Return (x, y) of the center of cell containing provided text 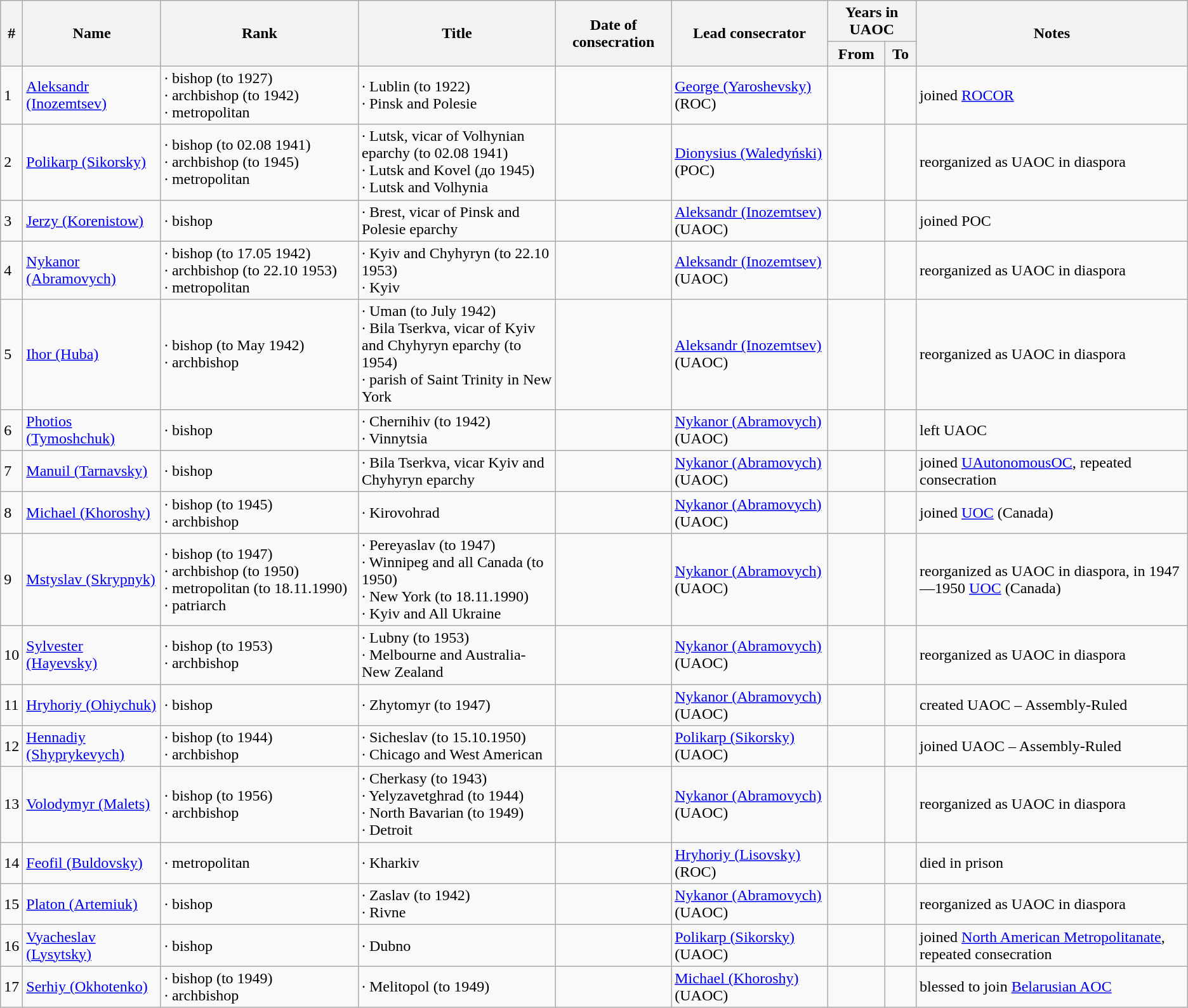
· bishop (to 1927)· archbishop (to 1942)· metropolitan (259, 95)
· bishop (to May 1942)· archbishop (259, 354)
left UAOC (1052, 430)
Years in UAOC (872, 22)
· Bila Tserkva, vicar Kyiv and Chyhyryn eparchy (457, 471)
Manuil (Tarnavsky) (92, 471)
· Zhytomyr (to 1947) (457, 704)
Hryhoriy (Ohiychuk) (92, 704)
Aleksandr (Inozemtsev) (92, 95)
· Sicheslav (to 15.10.1950)· Chicago and West American (457, 746)
2 (11, 162)
To (900, 54)
died in prison (1052, 863)
· bishop (to 17.05 1942)· archbishop (to 22.10 1953)· metropolitan (259, 270)
· Zaslav (to 1942)· Rivne (457, 905)
reorganized as UAOC in diaspora, in 1947—1950 UOC (Canada) (1052, 579)
Name (92, 33)
joined North American Metropolitanate, repeated consecration (1052, 945)
created UAOC – Assembly-Ruled (1052, 704)
· Lublin (to 1922)· Pinsk and Polesie (457, 95)
joined UAOC – Assembly-Ruled (1052, 746)
3 (11, 221)
11 (11, 704)
5 (11, 354)
7 (11, 471)
Polikarp (Sikorsky) (92, 162)
Date of consecration (614, 33)
Dionysius (Waledyński) (POC) (749, 162)
· Lubny (to 1953)· Melbourne and Australia-New Zealand (457, 655)
Lead consecrator (749, 33)
14 (11, 863)
joined UOC (Canada) (1052, 513)
Mstyslav (Skrypnyk) (92, 579)
· Dubno (457, 945)
· Pereyaslav (to 1947)· Winnipeg and all Canada (to 1950)· New York (to 18.11.1990)· Kyiv and All Ukraine (457, 579)
Jerzy (Korenistow) (92, 221)
# (11, 33)
· bishop (to 1944)· archbishop (259, 746)
· bishop (to 1956)· archbishop (259, 804)
· bishop (to 1945)· archbishop (259, 513)
· bishop (to 1947)· archbishop (to 1950)· metropolitan (to 18.11.1990)· patriarch (259, 579)
Serhiy (Okhotenko) (92, 987)
Photios (Tymoshchuk) (92, 430)
4 (11, 270)
9 (11, 579)
· bishop (to 02.08 1941)· archbishop (to 1945)· metropolitan (259, 162)
· Melitopol (to 1949) (457, 987)
· Cherkasy (to 1943)· Yelyzavetghrad (to 1944)· North Bavarian (to 1949)· Detroit (457, 804)
6 (11, 430)
· Kharkiv (457, 863)
joined ROCOR (1052, 95)
Title (457, 33)
George (Yaroshevsky) (ROC) (749, 95)
· Brest, vicar of Pinsk and Polesie eparchy (457, 221)
13 (11, 804)
Sylvester (Hayevsky) (92, 655)
· bishop (to 1953)· archbishop (259, 655)
15 (11, 905)
16 (11, 945)
· Uman (to July 1942)· Bila Tserkva, vicar of Kyiv and Chyhyryn eparchy (to 1954)· parish of Saint Trinity in New York (457, 354)
Platon (Artemiuk) (92, 905)
· Lutsk, vicar of Volhynian eparchy (to 02.08 1941)· Lutsk and Kovel (до 1945)· Lutsk and Volhynia (457, 162)
Nykanor (Abramovych) (92, 270)
Hennadiy (Shyprykevych) (92, 746)
Notes (1052, 33)
Feofil (Buldovsky) (92, 863)
Ihor (Huba) (92, 354)
· Kyiv and Chyhyryn (to 22.10 1953)· Kyiv (457, 270)
From (856, 54)
blessed to join Belarusian AOC (1052, 987)
Vyacheslav (Lysytsky) (92, 945)
10 (11, 655)
· bishop (to 1949)· archbishop (259, 987)
Volodymyr (Malets) (92, 804)
joined POC (1052, 221)
· metropolitan (259, 863)
· Chernihiv (to 1942)· Vinnytsia (457, 430)
8 (11, 513)
1 (11, 95)
Michael (Khoroshy) (92, 513)
· Kirovohrad (457, 513)
Hryhoriy (Lisovsky) (ROC) (749, 863)
17 (11, 987)
joined UAutonomousOC, repeated consecration (1052, 471)
Rank (259, 33)
Michael (Khoroshy) (UAOC) (749, 987)
12 (11, 746)
